Capture the cell that displays the provided text and extract its [X, Y] central coordinate. 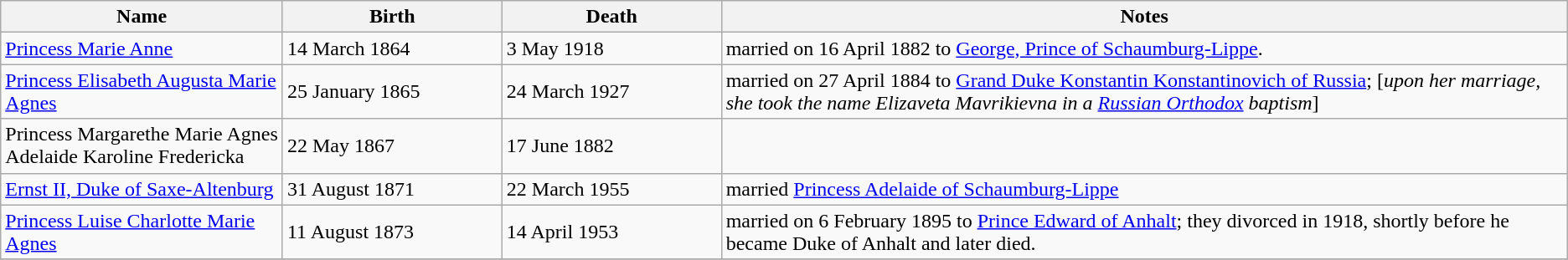
Notes [1144, 17]
married Princess Adelaide of Schaumburg-Lippe [1144, 189]
17 June 1882 [611, 145]
Death [611, 17]
Princess Elisabeth Augusta Marie Agnes [142, 92]
24 March 1927 [611, 92]
married on 16 April 1882 to George, Prince of Schaumburg-Lippe. [1144, 48]
married on 6 February 1895 to Prince Edward of Anhalt; they divorced in 1918, shortly before he became Duke of Anhalt and later died. [1144, 232]
22 May 1867 [392, 145]
31 August 1871 [392, 189]
22 March 1955 [611, 189]
14 March 1864 [392, 48]
Princess Marie Anne [142, 48]
11 August 1873 [392, 232]
Princess Luise Charlotte Marie Agnes [142, 232]
14 April 1953 [611, 232]
25 January 1865 [392, 92]
3 May 1918 [611, 48]
Ernst II, Duke of Saxe-Altenburg [142, 189]
Princess Margarethe Marie Agnes Adelaide Karoline Fredericka [142, 145]
Birth [392, 17]
Name [142, 17]
